Return [x, y] of the center of cell containing provided text 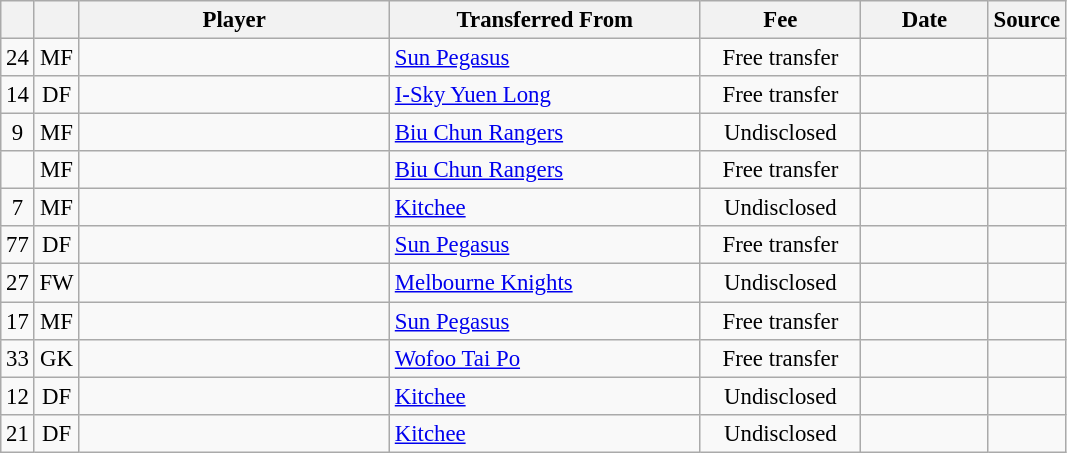
Melbourne Knights [544, 283]
Date [925, 20]
14 [18, 95]
12 [18, 396]
77 [18, 245]
FW [56, 283]
27 [18, 283]
Transferred From [544, 20]
24 [18, 58]
33 [18, 358]
I-Sky Yuen Long [544, 95]
GK [56, 358]
Player [234, 20]
9 [18, 133]
Wofoo Tai Po [544, 358]
7 [18, 208]
17 [18, 321]
21 [18, 433]
Fee [780, 20]
Source [1026, 20]
